Detect which cell encompasses the target text, then output its [x, y] center coordinate. 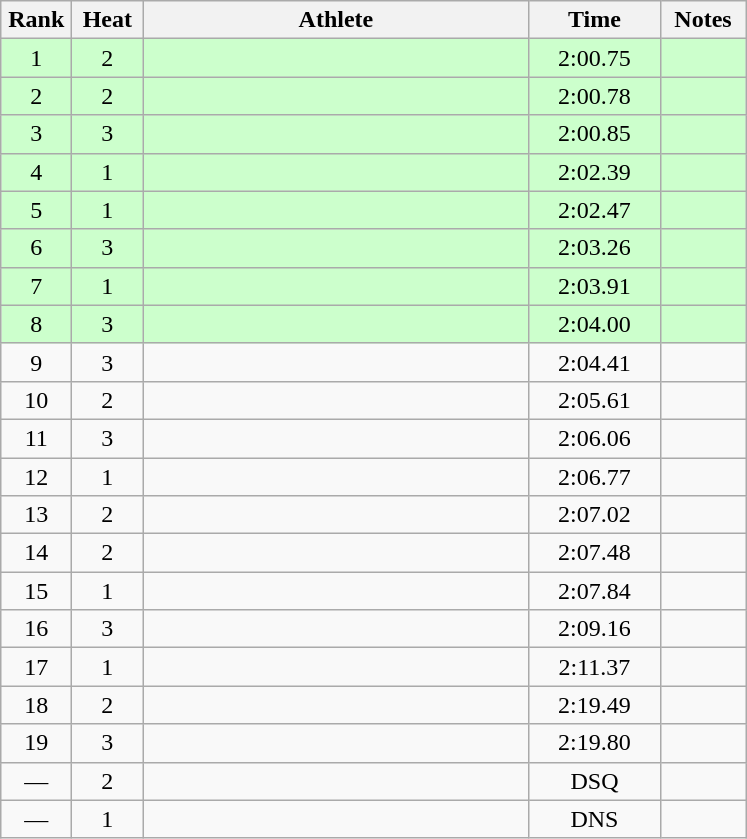
2:07.48 [594, 553]
2:06.77 [594, 477]
14 [36, 553]
2:00.75 [594, 58]
19 [36, 743]
Rank [36, 20]
13 [36, 515]
9 [36, 362]
2:19.80 [594, 743]
18 [36, 705]
11 [36, 438]
2:06.06 [594, 438]
10 [36, 400]
7 [36, 286]
17 [36, 667]
2:05.61 [594, 400]
5 [36, 210]
2:11.37 [594, 667]
2:07.84 [594, 591]
2:19.49 [594, 705]
2:09.16 [594, 629]
DNS [594, 819]
2:02.47 [594, 210]
2:03.91 [594, 286]
Time [594, 20]
2:00.78 [594, 96]
2:00.85 [594, 134]
Notes [703, 20]
2:04.41 [594, 362]
Athlete [336, 20]
Heat [108, 20]
2:03.26 [594, 248]
4 [36, 172]
8 [36, 324]
2:07.02 [594, 515]
12 [36, 477]
15 [36, 591]
6 [36, 248]
DSQ [594, 781]
2:04.00 [594, 324]
2:02.39 [594, 172]
16 [36, 629]
